For the text-containing cell, return its midpoint in [x, y] coordinate format. 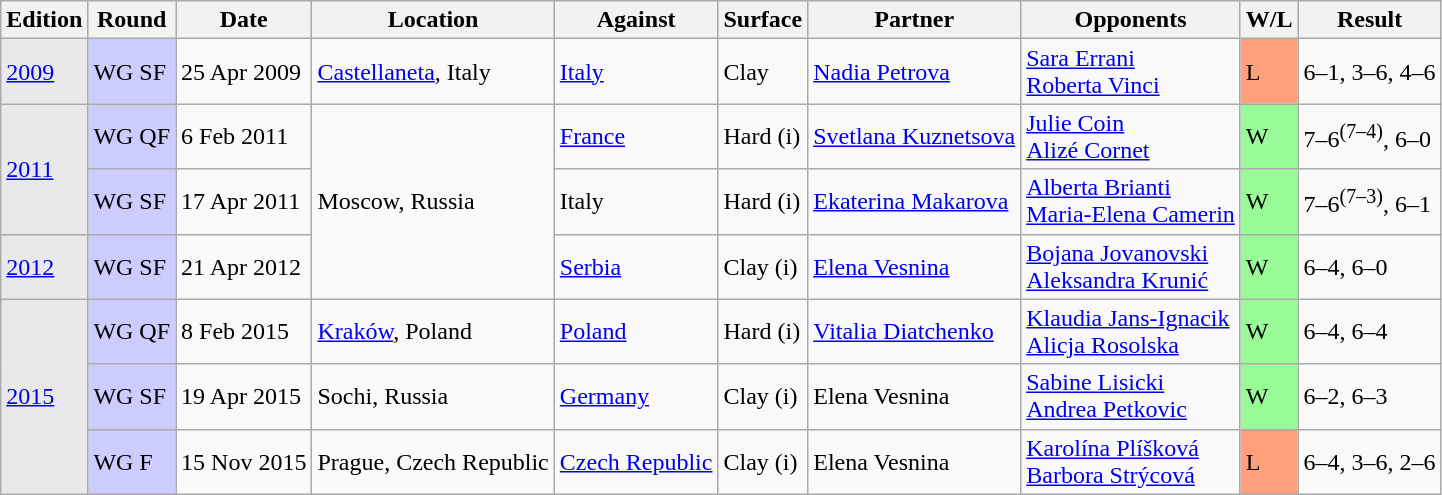
Surface [763, 20]
19 Apr 2015 [244, 396]
2012 [44, 266]
Date [244, 20]
2009 [44, 72]
6 Feb 2011 [244, 136]
15 Nov 2015 [244, 462]
Serbia [636, 266]
Julie Coin Alizé Cornet [1131, 136]
Vitalia Diatchenko [914, 332]
W/L [1269, 20]
Round [132, 20]
Klaudia Jans-Ignacik Alicja Rosolska [1131, 332]
Prague, Czech Republic [433, 462]
17 Apr 2011 [244, 202]
Ekaterina Makarova [914, 202]
France [636, 136]
Sochi, Russia [433, 396]
Bojana Jovanovski Aleksandra Krunić [1131, 266]
25 Apr 2009 [244, 72]
6–4, 6–0 [1370, 266]
7–6(7–4), 6–0 [1370, 136]
Sabine Lisicki Andrea Petkovic [1131, 396]
Karolína Plíšková Barbora Strýcová [1131, 462]
7–6(7–3), 6–1 [1370, 202]
Edition [44, 20]
Castellaneta, Italy [433, 72]
Alberta Brianti Maria-Elena Camerin [1131, 202]
Germany [636, 396]
Opponents [1131, 20]
21 Apr 2012 [244, 266]
Moscow, Russia [433, 202]
6–4, 3–6, 2–6 [1370, 462]
Partner [914, 20]
Against [636, 20]
Nadia Petrova [914, 72]
Location [433, 20]
2011 [44, 169]
6–4, 6–4 [1370, 332]
2015 [44, 396]
Result [1370, 20]
Kraków, Poland [433, 332]
Czech Republic [636, 462]
Svetlana Kuznetsova [914, 136]
WG F [132, 462]
Clay [763, 72]
Poland [636, 332]
6–2, 6–3 [1370, 396]
6–1, 3–6, 4–6 [1370, 72]
Sara Errani Roberta Vinci [1131, 72]
8 Feb 2015 [244, 332]
